Determine the (X, Y) coordinate at the center of the cell enclosing the given text.  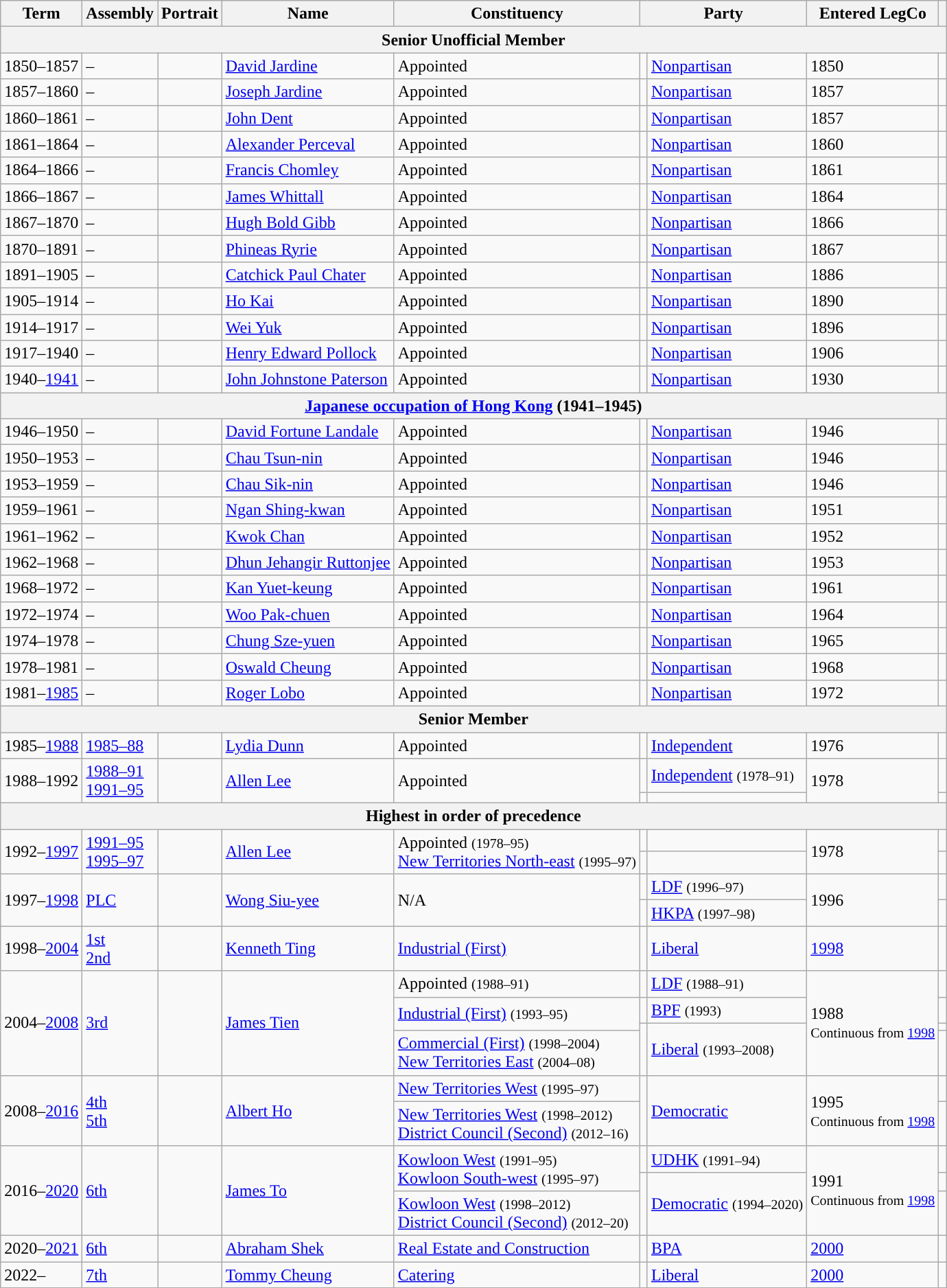
Woo Pak-chuen (307, 614)
BPF (1993) (727, 1010)
1988–1992 (41, 781)
Kowloon West (1998–2012)District Council (Second) (2012–20) (517, 1212)
1896 (873, 327)
1930 (873, 380)
Entered LegCo (873, 14)
Lydia Dunn (307, 745)
1972 (873, 693)
Senior Unofficial Member (473, 40)
1985–1988 (41, 745)
Joseph Jardine (307, 92)
1974–1978 (41, 641)
Francis Chomley (307, 170)
1998 (873, 949)
Democratic (727, 1111)
1981–1985 (41, 693)
1968 (873, 667)
James To (307, 1191)
Independent (1978–91) (727, 776)
John Johnstone Paterson (307, 380)
1850–1857 (41, 66)
LDF (1996–97) (727, 887)
Alexander Perceval (307, 144)
1951 (873, 510)
Industrial (First) (517, 949)
Kenneth Ting (307, 949)
1st2nd (120, 949)
1860–1861 (41, 118)
John Dent (307, 118)
1950–1953 (41, 458)
Name (307, 14)
1860 (873, 144)
Wei Yuk (307, 327)
PLC (120, 900)
Tommy Cheung (307, 1275)
1992–1997 (41, 851)
Abraham Shek (307, 1248)
1995Continuous from 1998 (873, 1111)
Chau Tsun-nin (307, 458)
1861–1864 (41, 144)
1864 (873, 196)
1988Continuous from 1998 (873, 1023)
4th5th (120, 1111)
Roger Lobo (307, 693)
1867 (873, 249)
N/A (517, 900)
1965 (873, 641)
1886 (873, 275)
Henry Edward Pollock (307, 354)
2020–2021 (41, 1248)
3rd (120, 1023)
Appointed (1978–95)New Territories North-east (1995–97) (517, 851)
Highest in order of precedence (473, 816)
1952 (873, 536)
Industrial (First) (1993–95) (517, 1013)
1985–88 (120, 745)
Constituency (517, 14)
1978–1981 (41, 667)
Ho Kai (307, 301)
1867–1870 (41, 222)
1857–1860 (41, 92)
1976 (873, 745)
1906 (873, 354)
Senior Member (473, 719)
1961 (873, 588)
2022– (41, 1275)
1962–1968 (41, 562)
Japanese occupation of Hong Kong (1941–1945) (473, 406)
1861 (873, 170)
1953–1959 (41, 484)
1972–1974 (41, 614)
Liberal (1993–2008) (727, 1049)
1914–1917 (41, 327)
1961–1962 (41, 536)
1866 (873, 222)
1917–1940 (41, 354)
BPA (727, 1248)
1905–1914 (41, 301)
David Jardine (307, 66)
1870–1891 (41, 249)
1953 (873, 562)
Oswald Cheung (307, 667)
Chau Sik-nin (307, 484)
1864–1866 (41, 170)
James Tien (307, 1023)
Democratic (1994–2020) (727, 1204)
Appointed (1988–91) (517, 984)
LDF (1988–91) (727, 984)
Phineas Ryrie (307, 249)
1946–1950 (41, 432)
1964 (873, 614)
Party (723, 14)
New Territories West (1995–97) (517, 1088)
Albert Ho (307, 1111)
1988–911991–95 (120, 781)
New Territories West (1998–2012)District Council (Second) (2012–16) (517, 1123)
1968–1972 (41, 588)
Commercial (First) (1998–2004)New Territories East (2004–08) (517, 1053)
Assembly (120, 14)
Chung Sze-yuen (307, 641)
1890 (873, 301)
7th (120, 1275)
Real Estate and Construction (517, 1248)
David Fortune Landale (307, 432)
Kan Yuet-keung (307, 588)
Kwok Chan (307, 536)
James Whittall (307, 196)
2016–2020 (41, 1191)
Term (41, 14)
Catchick Paul Chater (307, 275)
2004–2008 (41, 1023)
Dhun Jehangir Ruttonjee (307, 562)
1997–1998 (41, 900)
HKPA (1997–98) (727, 913)
1866–1867 (41, 196)
1991Continuous from 1998 (873, 1191)
Independent (727, 745)
Portrait (190, 14)
1998–2004 (41, 949)
1991–951995–97 (120, 851)
2008–2016 (41, 1111)
Ngan Shing-kwan (307, 510)
1959–1961 (41, 510)
Wong Siu-yee (307, 900)
Hugh Bold Gibb (307, 222)
1850 (873, 66)
UDHK (1991–94) (727, 1159)
1996 (873, 900)
1891–1905 (41, 275)
Kowloon West (1991–95)Kowloon South-west (1995–97) (517, 1169)
Catering (517, 1275)
1940–1941 (41, 380)
